Find where the given text appears and provide that cell's center as (x, y) coordinate. 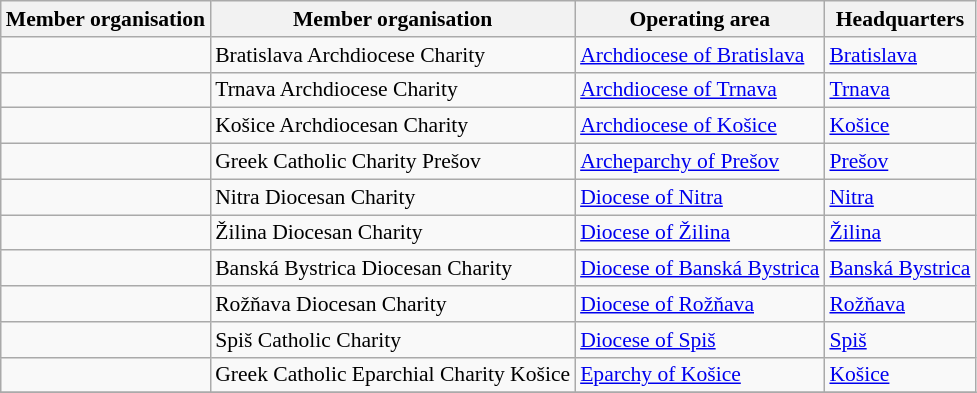
Prešov (900, 162)
Diocese of Žilina (700, 233)
Banská Bystrica Diocesan Charity (392, 269)
Diocese of Spiš (700, 340)
Diocese of Banská Bystrica (700, 269)
Archdiocese of Košice (700, 126)
Rožňava (900, 304)
Operating area (700, 19)
Trnava (900, 90)
Greek Catholic Charity Prešov (392, 162)
Spiš Catholic Charity (392, 340)
Bratislava Archdiocese Charity (392, 55)
Bratislava (900, 55)
Archdiocese of Trnava (700, 90)
Archdiocese of Bratislava (700, 55)
Žilina Diocesan Charity (392, 233)
Nitra Diocesan Charity (392, 197)
Greek Catholic Eparchial Charity Košice (392, 375)
Diocese of Rožňava (700, 304)
Košice Archdiocesan Charity (392, 126)
Trnava Archdiocese Charity (392, 90)
Archeparchy of Prešov (700, 162)
Eparchy of Košice (700, 375)
Banská Bystrica (900, 269)
Diocese of Nitra (700, 197)
Žilina (900, 233)
Spiš (900, 340)
Rožňava Diocesan Charity (392, 304)
Nitra (900, 197)
Headquarters (900, 19)
